Detect which cell encompasses the target text, then output its (x, y) center coordinate. 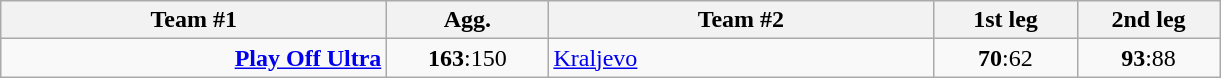
2nd leg (1148, 20)
Agg. (468, 20)
Play Off Ultra (194, 58)
93:88 (1148, 58)
Team #2 (741, 20)
Kraljevo (741, 58)
1st leg (1006, 20)
Team #1 (194, 20)
163:150 (468, 58)
70:62 (1006, 58)
